Capture the cell that displays the provided text and extract its (x, y) central coordinate. 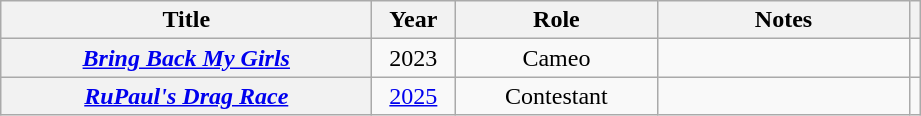
Year (414, 20)
Role (556, 20)
2025 (414, 96)
Title (186, 20)
Contestant (556, 96)
Notes (784, 20)
RuPaul's Drag Race (186, 96)
Bring Back My Girls (186, 58)
Cameo (556, 58)
2023 (414, 58)
